Capture the cell that displays the provided text and extract its [X, Y] central coordinate. 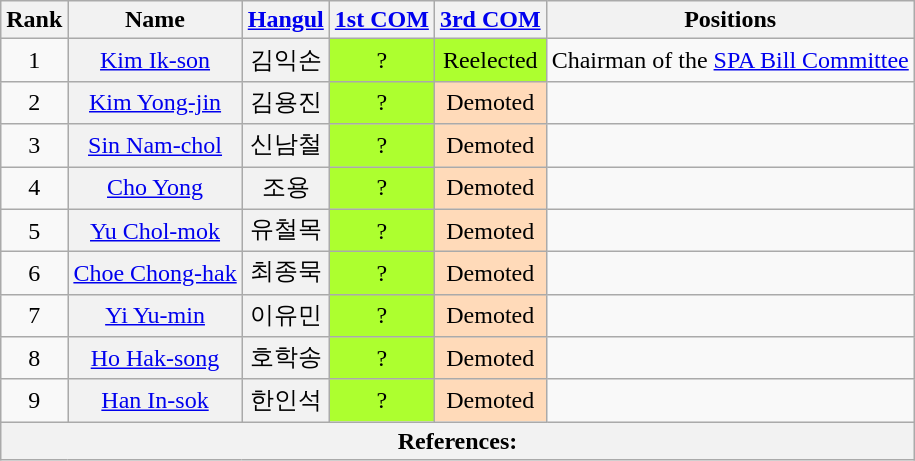
김용진 [286, 102]
3rd COM [490, 20]
9 [34, 400]
Yu Chol-mok [155, 230]
Kim Yong-jin [155, 102]
조용 [286, 188]
6 [34, 274]
3 [34, 146]
2 [34, 102]
5 [34, 230]
유철목 [286, 230]
Ho Hak-song [155, 358]
한인석 [286, 400]
4 [34, 188]
7 [34, 316]
Positions [730, 20]
호학송 [286, 358]
Kim Ik-son [155, 60]
Name [155, 20]
신남철 [286, 146]
이유민 [286, 316]
Han In-sok [155, 400]
Reelected [490, 60]
1st COM [382, 20]
최종묵 [286, 274]
Chairman of the SPA Bill Committee [730, 60]
Hangul [286, 20]
8 [34, 358]
1 [34, 60]
Cho Yong [155, 188]
김익손 [286, 60]
References: [458, 441]
Sin Nam-chol [155, 146]
Rank [34, 20]
Yi Yu-min [155, 316]
Choe Chong-hak [155, 274]
